Locate the cell with the specified text and output its (X, Y) center coordinate. 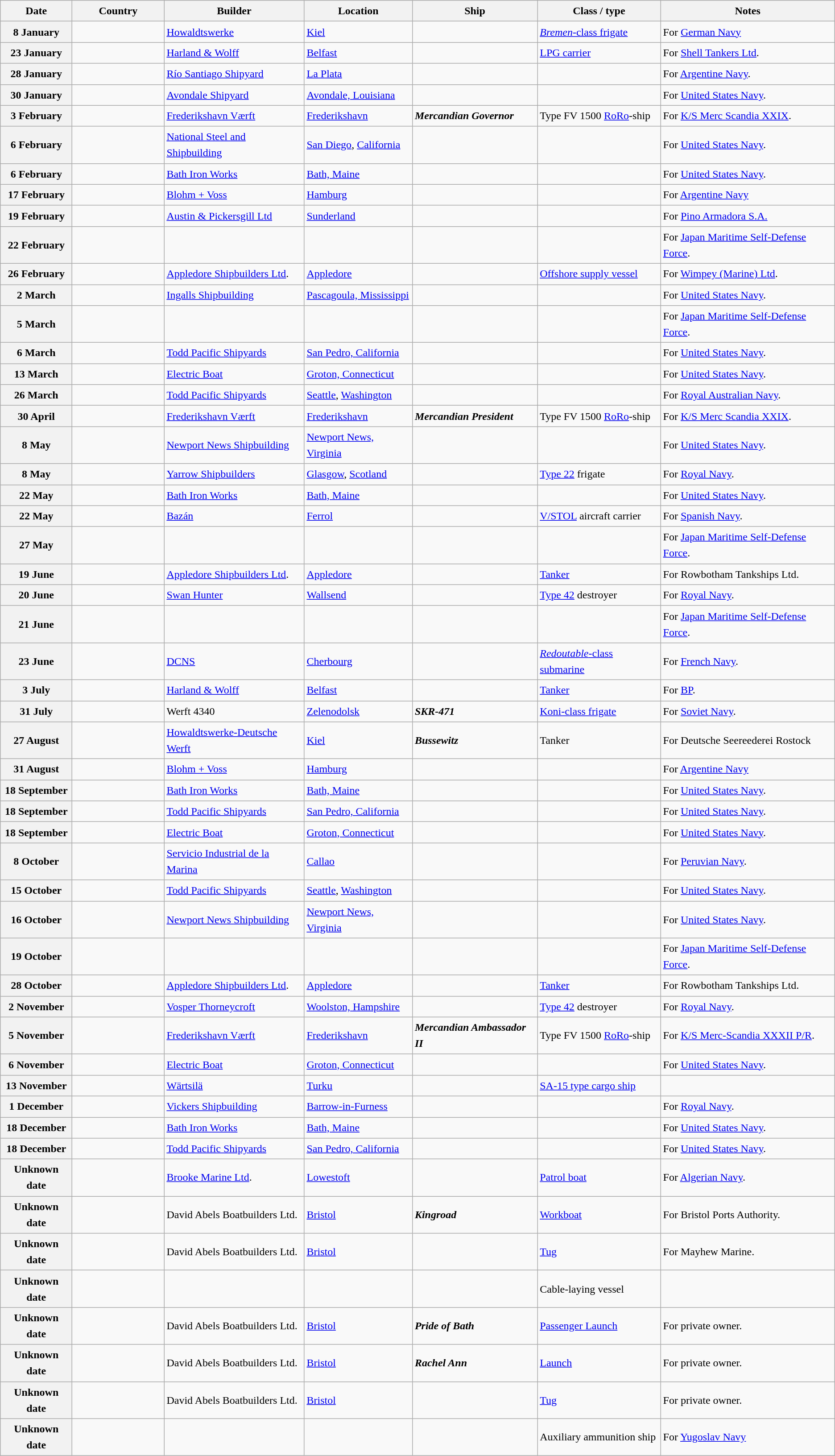
Ingalls Shipbuilding (234, 295)
19 October (37, 957)
19 June (37, 574)
For Soviet Navy. (748, 711)
For Royal Australian Navy. (748, 395)
Kingroad (475, 1215)
3 July (37, 690)
Pascagoula, Mississippi (358, 295)
Workboat (599, 1215)
Ferrol (358, 516)
Bazán (234, 516)
For Pino Armadora S.A. (748, 216)
Avondale, Louisiana (358, 95)
26 March (37, 395)
13 November (37, 1085)
Vickers Shipbuilding (234, 1107)
27 May (37, 545)
8 October (37, 861)
26 February (37, 274)
Wärtsilä (234, 1085)
Mercandian Governor (475, 116)
LPG carrier (599, 53)
Servicio Industrial de la Marina (234, 861)
SKR-471 (475, 711)
For French Navy. (748, 661)
28 January (37, 74)
2 November (37, 1007)
1 December (37, 1107)
Class / type (599, 11)
Patrol boat (599, 1178)
27 August (37, 741)
Notes (748, 11)
Auxiliary ammunition ship (599, 1437)
Cable-laying vessel (599, 1289)
3 February (37, 116)
21 June (37, 624)
Ship (475, 11)
For Yugoslav Navy (748, 1437)
Wallsend (358, 595)
Passenger Launch (599, 1326)
San Diego, California (358, 145)
For BP. (748, 690)
V/STOL aircraft carrier (599, 516)
SA-15 type cargo ship (599, 1085)
For Bristol Ports Authority. (748, 1215)
23 January (37, 53)
Zelenodolsk (358, 711)
Brooke Marine Ltd. (234, 1178)
Howaldtswerke-Deutsche Werft (234, 741)
Austin & Pickersgill Ltd (234, 216)
6 November (37, 1065)
Builder (234, 11)
Howaldtswerke (234, 32)
13 March (37, 374)
DCNS (234, 661)
Offshore supply vessel (599, 274)
Launch (599, 1363)
28 October (37, 985)
Yarrow Shipbuilders (234, 474)
For Spanish Navy. (748, 516)
Country (118, 11)
5 March (37, 324)
Mercandian Ambassador II (475, 1035)
Sunderland (358, 216)
2 March (37, 295)
31 July (37, 711)
Date (37, 11)
5 November (37, 1035)
30 April (37, 416)
Glasgow, Scotland (358, 474)
Bussewitz (475, 741)
Cherbourg (358, 661)
For Wimpey (Marine) Ltd. (748, 274)
Bremen-class frigate (599, 32)
Werft 4340 (234, 711)
8 January (37, 32)
Location (358, 11)
Swan Hunter (234, 595)
Río Santiago Shipyard (234, 74)
La Plata (358, 74)
15 October (37, 891)
31 August (37, 769)
Avondale Shipyard (234, 95)
17 February (37, 195)
19 February (37, 216)
30 January (37, 95)
For Shell Tankers Ltd. (748, 53)
Callao (358, 861)
For German Navy (748, 32)
Turku (358, 1085)
20 June (37, 595)
22 February (37, 245)
6 March (37, 353)
For Argentine Navy. (748, 74)
Pride of Bath (475, 1326)
Redoutable-class submarine (599, 661)
Rachel Ann (475, 1363)
For K/S Merc-Scandia XXXII P/R. (748, 1035)
Koni-class frigate (599, 711)
Woolston, Hampshire (358, 1007)
Lowestoft (358, 1178)
For Algerian Navy. (748, 1178)
National Steel and Shipbuilding (234, 145)
Vosper Thorneycroft (234, 1007)
16 October (37, 919)
For Mayhew Marine. (748, 1252)
Mercandian President (475, 416)
23 June (37, 661)
For Peruvian Navy. (748, 861)
For Deutsche Seereederei Rostock (748, 741)
Type 22 frigate (599, 474)
Barrow-in-Furness (358, 1107)
